Determine the (x, y) coordinate at the center of the cell enclosing the given text.  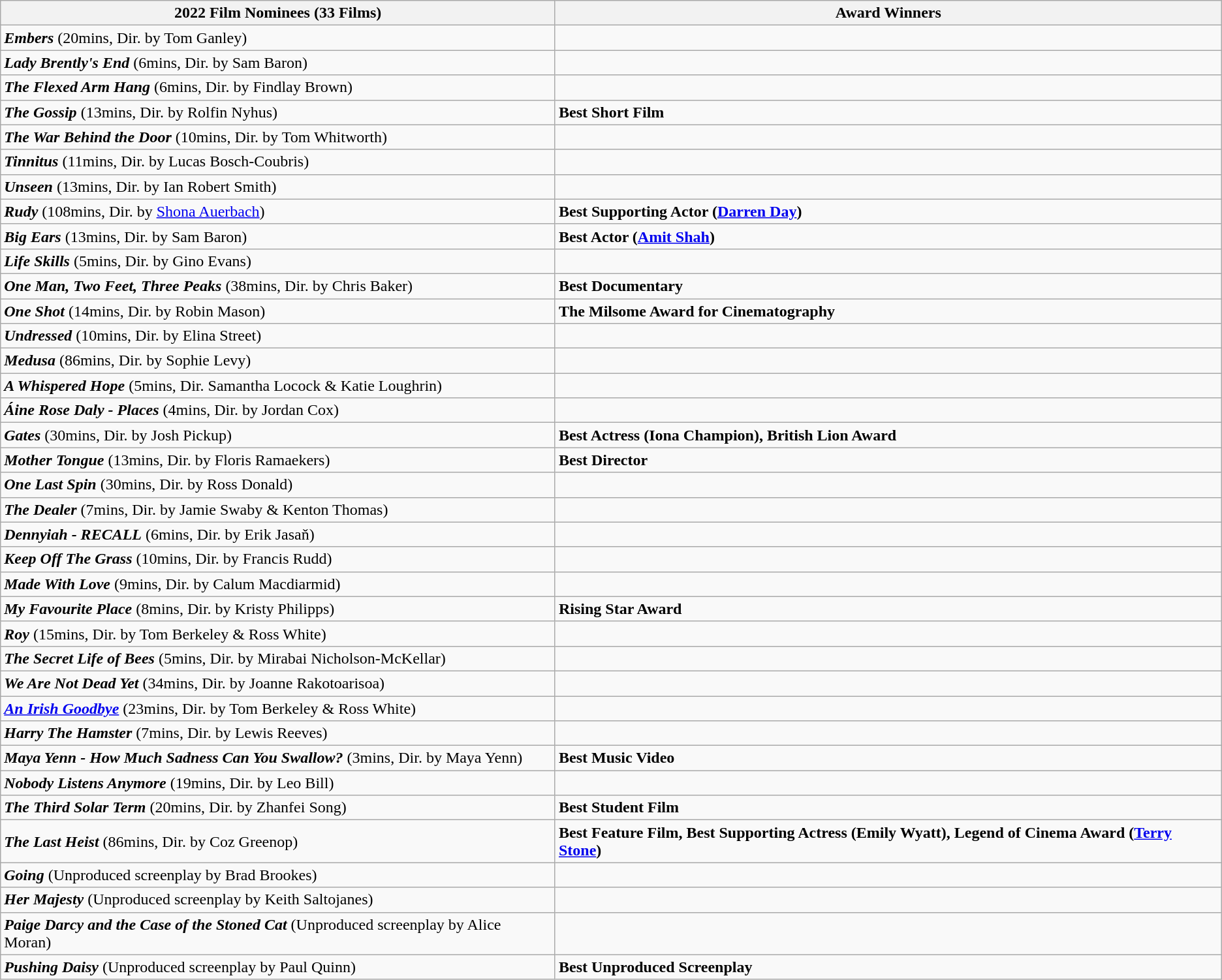
2022 Film Nominees (33 Films) (278, 13)
Rudy (108mins, Dir. by Shona Auerbach) (278, 211)
Nobody Listens Anymore (19mins, Dir. by Leo Bill) (278, 783)
Best Supporting Actor (Darren Day) (888, 211)
The Secret Life of Bees (5mins, Dir. by Mirabai Nicholson-McKellar) (278, 658)
Award Winners (888, 13)
Maya Yenn - How Much Sadness Can You Swallow? (3mins, Dir. by Maya Yenn) (278, 758)
My Favourite Place (8mins, Dir. by Kristy Philipps) (278, 609)
Lady Brently's End (6mins, Dir. by Sam Baron) (278, 63)
Best Actress (Iona Champion), British Lion Award (888, 435)
Big Ears (13mins, Dir. by Sam Baron) (278, 236)
Unseen (13mins, Dir. by Ian Robert Smith) (278, 187)
Life Skills (5mins, Dir. by Gino Evans) (278, 261)
One Man, Two Feet, Three Peaks (38mins, Dir. by Chris Baker) (278, 286)
We Are Not Dead Yet (34mins, Dir. by Joanne Rakotoarisoa) (278, 683)
Her Majesty (Unproduced screenplay by Keith Saltojanes) (278, 900)
Best Feature Film, Best Supporting Actress (Emily Wyatt), Legend of Cinema Award (Terry Stone) (888, 842)
Áine Rose Daly - Places (4mins, Dir. by Jordan Cox) (278, 410)
Harry The Hamster (7mins, Dir. by Lewis Reeves) (278, 733)
The War Behind the Door (10mins, Dir. by Tom Whitworth) (278, 137)
The Flexed Arm Hang (6mins, Dir. by Findlay Brown) (278, 87)
The Third Solar Term (20mins, Dir. by Zhanfei Song) (278, 808)
Mother Tongue (13mins, Dir. by Floris Ramaekers) (278, 460)
An Irish Goodbye (23mins, Dir. by Tom Berkeley & Ross White) (278, 708)
Best Actor (Amit Shah) (888, 236)
Best Music Video (888, 758)
Embers (20mins, Dir. by Tom Ganley) (278, 38)
Gates (30mins, Dir. by Josh Pickup) (278, 435)
Roy (15mins, Dir. by Tom Berkeley & Ross White) (278, 634)
Undressed (10mins, Dir. by Elina Street) (278, 336)
One Last Spin (30mins, Dir. by Ross Donald) (278, 485)
A Whispered Hope (5mins, Dir. Samantha Locock & Katie Loughrin) (278, 386)
Best Student Film (888, 808)
The Last Heist (86mins, Dir. by Coz Greenop) (278, 842)
Best Short Film (888, 112)
Paige Darcy and the Case of the Stoned Cat (Unproduced screenplay by Alice Moran) (278, 933)
Best Unproduced Screenplay (888, 967)
Pushing Daisy (Unproduced screenplay by Paul Quinn) (278, 967)
The Gossip (13mins, Dir. by Rolfin Nyhus) (278, 112)
The Dealer (7mins, Dir. by Jamie Swaby & Kenton Thomas) (278, 510)
The Milsome Award for Cinematography (888, 311)
Best Documentary (888, 286)
Tinnitus (11mins, Dir. by Lucas Bosch-Coubris) (278, 162)
Medusa (86mins, Dir. by Sophie Levy) (278, 361)
One Shot (14mins, Dir. by Robin Mason) (278, 311)
Best Director (888, 460)
Made With Love (9mins, Dir. by Calum Macdiarmid) (278, 584)
Rising Star Award (888, 609)
Going (Unproduced screenplay by Brad Brookes) (278, 875)
Keep Off The Grass (10mins, Dir. by Francis Rudd) (278, 559)
Dennyiah - RECALL (6mins, Dir. by Erik Jasaň) (278, 534)
